Capture the cell that displays the provided text and extract its [x, y] central coordinate. 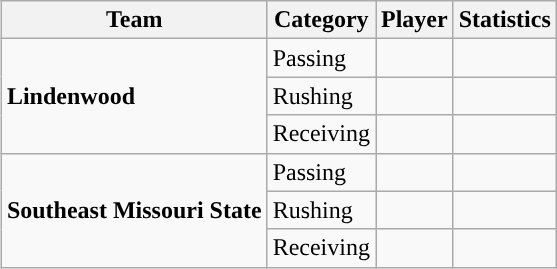
Team [134, 20]
Lindenwood [134, 96]
Southeast Missouri State [134, 210]
Player [415, 20]
Statistics [504, 20]
Category [321, 20]
